Determine the [X, Y] coordinate at the center of the cell enclosing the given text.  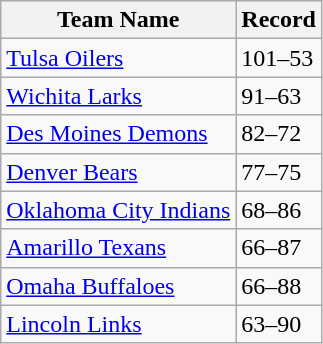
63–90 [279, 324]
Amarillo Texans [118, 248]
Team Name [118, 20]
66–88 [279, 286]
68–86 [279, 210]
Oklahoma City Indians [118, 210]
66–87 [279, 248]
101–53 [279, 58]
82–72 [279, 134]
Omaha Buffaloes [118, 286]
91–63 [279, 96]
Wichita Larks [118, 96]
Des Moines Demons [118, 134]
Denver Bears [118, 172]
Lincoln Links [118, 324]
Record [279, 20]
77–75 [279, 172]
Tulsa Oilers [118, 58]
